Locate the cell with the specified text and output its [x, y] center coordinate. 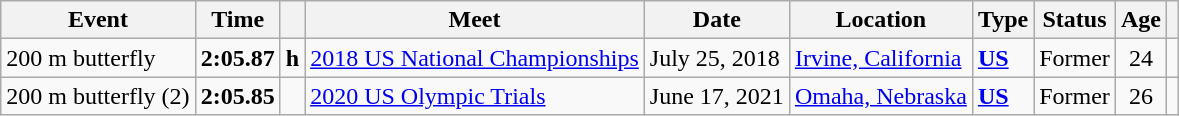
June 17, 2021 [716, 96]
2020 US Olympic Trials [475, 96]
Meet [475, 20]
2:05.87 [238, 58]
Age [1140, 20]
h [292, 58]
Time [238, 20]
Omaha, Nebraska [880, 96]
Irvine, California [880, 58]
200 m butterfly [98, 58]
July 25, 2018 [716, 58]
Status [1075, 20]
Location [880, 20]
200 m butterfly (2) [98, 96]
Event [98, 20]
26 [1140, 96]
24 [1140, 58]
Date [716, 20]
2018 US National Championships [475, 58]
Type [1002, 20]
2:05.85 [238, 96]
